Provide the (X, Y) coordinate of the cell's center where the given text is located.  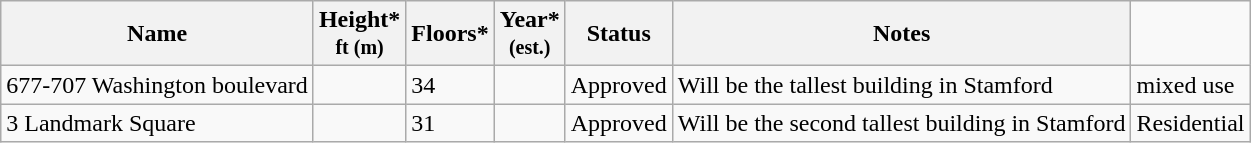
Will be the tallest building in Stamford (902, 85)
Height*ft (m) (359, 34)
Name (158, 34)
Notes (902, 34)
Residential (1190, 123)
3 Landmark Square (158, 123)
677-707 Washington boulevard (158, 85)
mixed use (1190, 85)
31 (450, 123)
Will be the second tallest building in Stamford (902, 123)
Floors* (450, 34)
Year*(est.) (530, 34)
Status (618, 34)
34 (450, 85)
